Provide the (X, Y) coordinate of the cell's center where the given text is located.  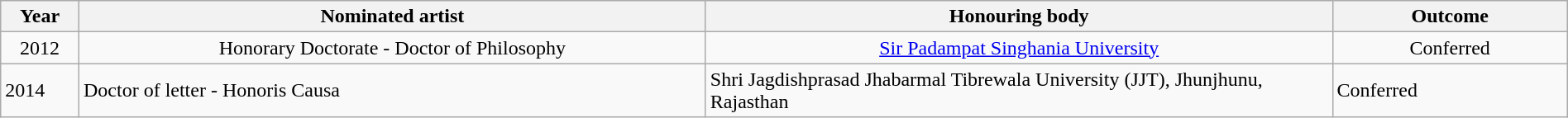
Sir Padampat Singhania University (1019, 48)
Honouring body (1019, 17)
Year (40, 17)
Shri Jagdishprasad Jhabarmal Tibrewala University (JJT), Jhunjhunu, Rajasthan (1019, 91)
Honorary Doctorate - Doctor of Philosophy (392, 48)
2014 (40, 91)
Nominated artist (392, 17)
Doctor of letter - Honoris Causa (392, 91)
Outcome (1450, 17)
2012 (40, 48)
